Return the [X, Y] coordinate for the center point of the cell that contains the specified text.  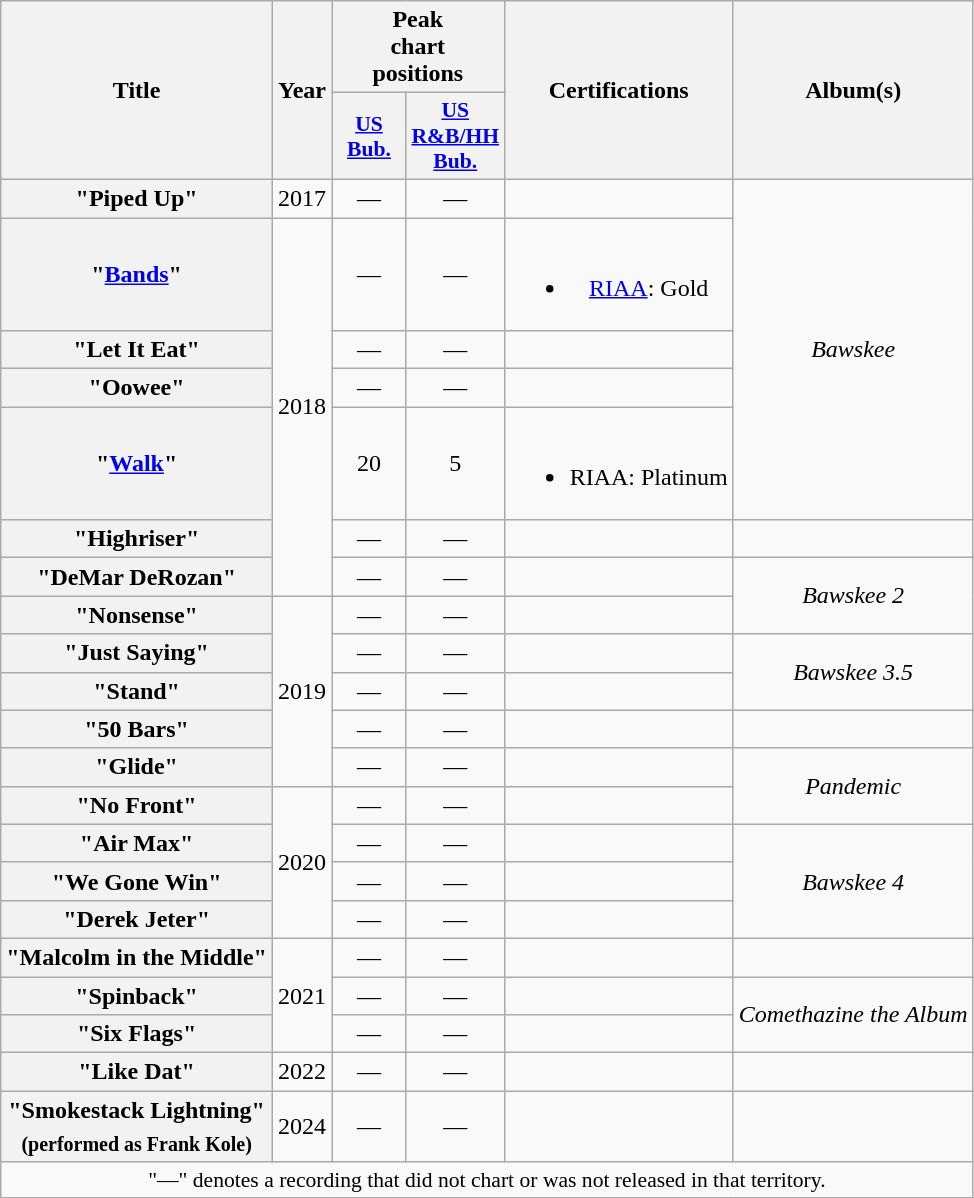
2019 [302, 691]
"DeMar DeRozan" [137, 577]
Pandemic [853, 786]
Peakchartpositions [418, 47]
2024 [302, 1126]
Album(s) [853, 90]
"Piped Up" [137, 198]
"Stand" [137, 691]
2020 [302, 862]
2017 [302, 198]
Certifications [618, 90]
Bawskee [853, 349]
2022 [302, 1072]
USBub. [370, 136]
"Malcolm in the Middle" [137, 957]
"Smokestack Lightning"(performed as Frank Kole) [137, 1126]
2021 [302, 995]
Year [302, 90]
"Six Flags" [137, 1034]
"We Gone Win" [137, 881]
"Air Max" [137, 843]
"Let It Eat" [137, 350]
20 [370, 464]
USR&B/HHBub. [455, 136]
"Oowee" [137, 388]
"Spinback" [137, 995]
Bawskee 3.5 [853, 672]
"Nonsense" [137, 615]
"Like Dat" [137, 1072]
"50 Bars" [137, 729]
RIAA: Platinum [618, 464]
RIAA: Gold [618, 274]
Title [137, 90]
Comethazine the Album [853, 1014]
"Glide" [137, 767]
"Highriser" [137, 539]
5 [455, 464]
"—" denotes a recording that did not chart or was not released in that territory. [487, 1180]
"Bands" [137, 274]
"Derek Jeter" [137, 919]
Bawskee 2 [853, 596]
"No Front" [137, 805]
2018 [302, 407]
"Just Saying" [137, 653]
"Walk" [137, 464]
Bawskee 4 [853, 881]
